From the cell containing the given text, extract its center point as [x, y] coordinate. 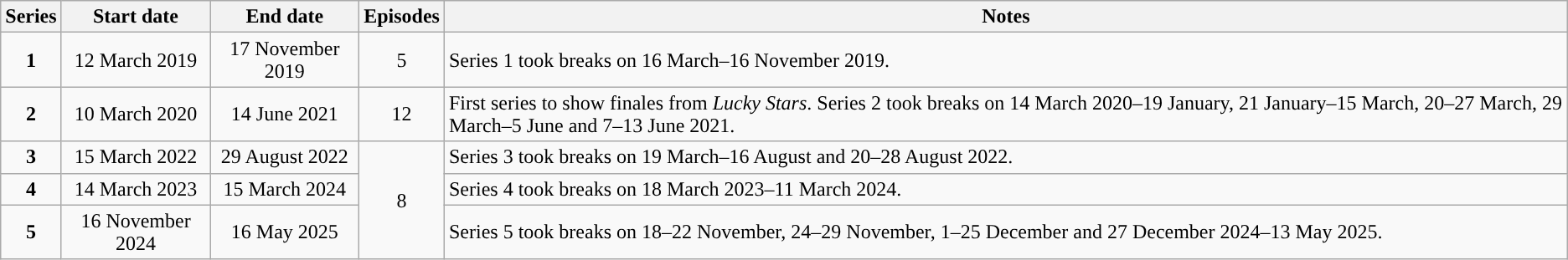
Start date [136, 17]
15 March 2022 [136, 157]
Series 3 took breaks on 19 March–16 August and 20–28 August 2022. [1005, 157]
15 March 2024 [285, 189]
Series 1 took breaks on 16 March–16 November 2019. [1005, 60]
3 [31, 157]
29 August 2022 [285, 157]
16 November 2024 [136, 232]
1 [31, 60]
14 March 2023 [136, 189]
17 November 2019 [285, 60]
14 June 2021 [285, 114]
12 [402, 114]
Notes [1005, 17]
Episodes [402, 17]
Series [31, 17]
10 March 2020 [136, 114]
12 March 2019 [136, 60]
Series 4 took breaks on 18 March 2023–11 March 2024. [1005, 189]
End date [285, 17]
4 [31, 189]
2 [31, 114]
8 [402, 201]
16 May 2025 [285, 232]
Series 5 took breaks on 18–22 November, 24–29 November, 1–25 December and 27 December 2024–13 May 2025. [1005, 232]
